From the cell containing the given text, extract its center point as (X, Y) coordinate. 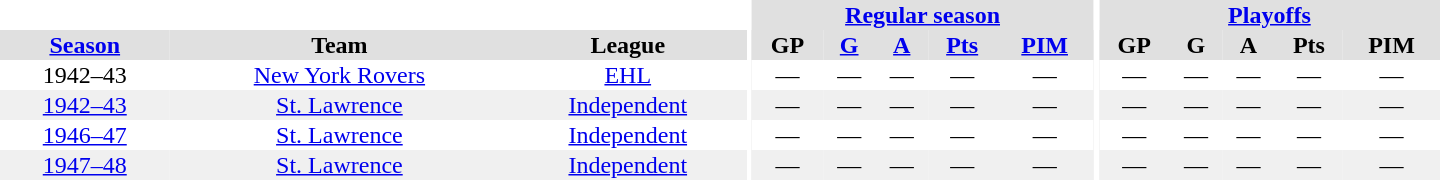
League (628, 45)
Team (340, 45)
New York Rovers (340, 75)
1947–48 (85, 165)
1946–47 (85, 135)
Season (85, 45)
Playoffs (1270, 15)
EHL (628, 75)
Regular season (922, 15)
